For the text-containing cell, return its midpoint in (X, Y) coordinate format. 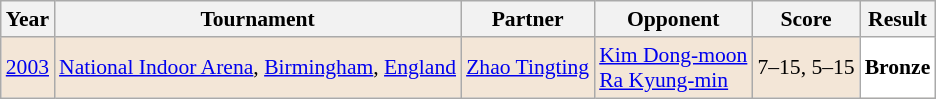
2003 (28, 68)
Result (898, 19)
Kim Dong-moon Ra Kyung-min (673, 68)
Tournament (258, 19)
Zhao Tingting (528, 68)
Opponent (673, 19)
National Indoor Arena, Birmingham, England (258, 68)
Score (806, 19)
7–15, 5–15 (806, 68)
Year (28, 19)
Partner (528, 19)
Bronze (898, 68)
